Find where the given text appears and provide that cell's center as (x, y) coordinate. 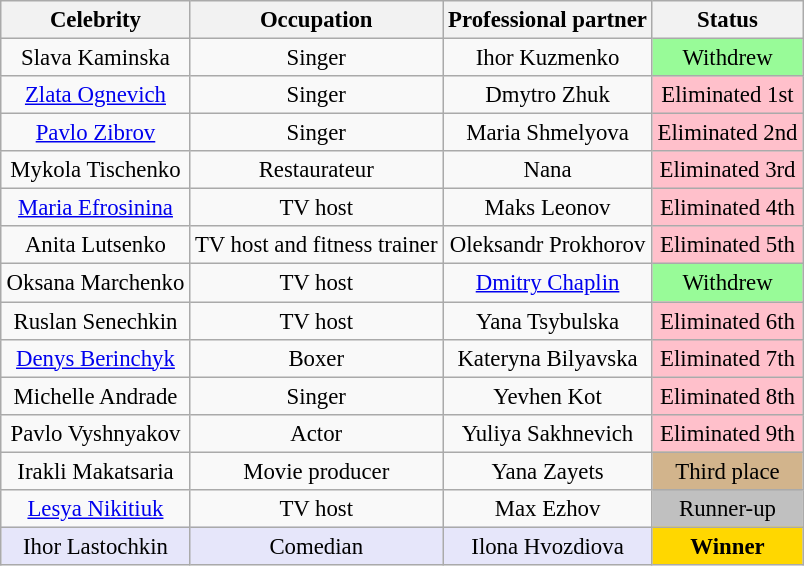
TV host and fitness trainer (316, 245)
Eliminated 8th (727, 396)
Lesya Nikitiuk (95, 508)
Michelle Andrade (95, 396)
Irakli Makatsaria (95, 471)
Third place (727, 471)
Boxer (316, 358)
Eliminated 4th (727, 208)
Ihor Kuzmenko (548, 57)
Movie producer (316, 471)
Pavlo Vyshnyakov (95, 433)
Eliminated 2nd (727, 133)
Kateryna Bilyavska (548, 358)
Professional partner (548, 20)
Dmitry Chaplin (548, 283)
Pavlo Zibrov (95, 133)
Mykola Tischenko (95, 170)
Occupation (316, 20)
Restaurateur (316, 170)
Yana Tsybulska (548, 321)
Eliminated 9th (727, 433)
Maria Efrosinina (95, 208)
Oksana Marchenko (95, 283)
Max Ezhov (548, 508)
Nana (548, 170)
Ilona Hvozdiova (548, 546)
Maks Leonov (548, 208)
Oleksandr Prokhorov (548, 245)
Yevhen Kot (548, 396)
Winner (727, 546)
Ruslan Senechkin (95, 321)
Anita Lutsenko (95, 245)
Ihor Lastochkin (95, 546)
Eliminated 3rd (727, 170)
Eliminated 1st (727, 95)
Status (727, 20)
Eliminated 6th (727, 321)
Runner-up (727, 508)
Comedian (316, 546)
Maria Shmelyova (548, 133)
Celebrity (95, 20)
Slava Kaminska (95, 57)
Eliminated 5th (727, 245)
Actor (316, 433)
Zlata Ognevich (95, 95)
Denys Berinchyk (95, 358)
Yuliya Sakhnevich (548, 433)
Eliminated 7th (727, 358)
Yana Zayets (548, 471)
Dmytro Zhuk (548, 95)
